Pinpoint the cell where the given text exists, returning its [x, y] midpoint coordinate. 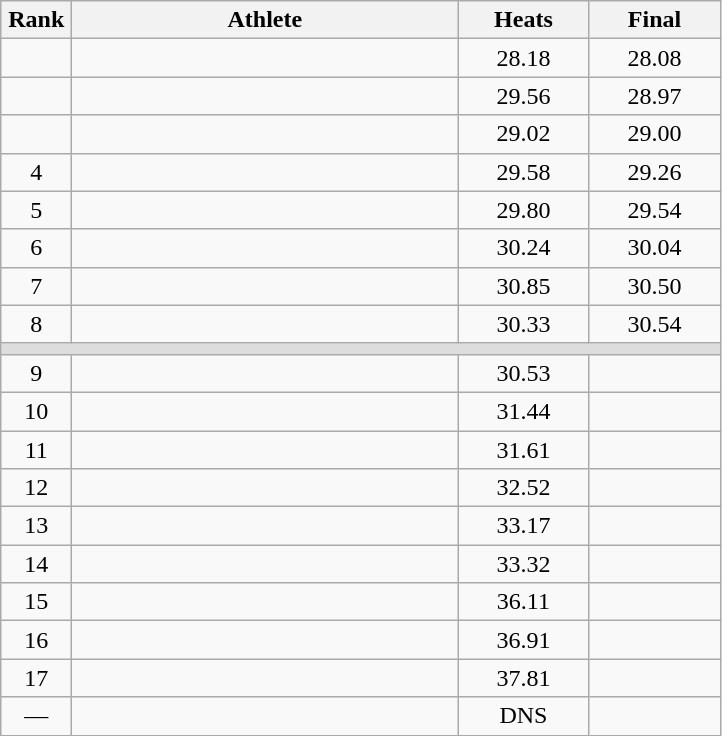
Final [654, 20]
30.85 [524, 286]
30.50 [654, 286]
29.54 [654, 210]
12 [36, 488]
28.18 [524, 58]
15 [36, 602]
4 [36, 172]
Heats [524, 20]
28.08 [654, 58]
9 [36, 373]
33.32 [524, 564]
36.91 [524, 640]
Rank [36, 20]
16 [36, 640]
14 [36, 564]
29.00 [654, 134]
30.33 [524, 324]
31.61 [524, 449]
10 [36, 411]
28.97 [654, 96]
30.04 [654, 248]
8 [36, 324]
32.52 [524, 488]
— [36, 716]
29.26 [654, 172]
33.17 [524, 526]
30.53 [524, 373]
17 [36, 678]
11 [36, 449]
37.81 [524, 678]
7 [36, 286]
30.54 [654, 324]
31.44 [524, 411]
6 [36, 248]
36.11 [524, 602]
29.02 [524, 134]
29.56 [524, 96]
30.24 [524, 248]
Athlete [265, 20]
DNS [524, 716]
13 [36, 526]
29.80 [524, 210]
29.58 [524, 172]
5 [36, 210]
